Capture the cell that displays the provided text and extract its (x, y) central coordinate. 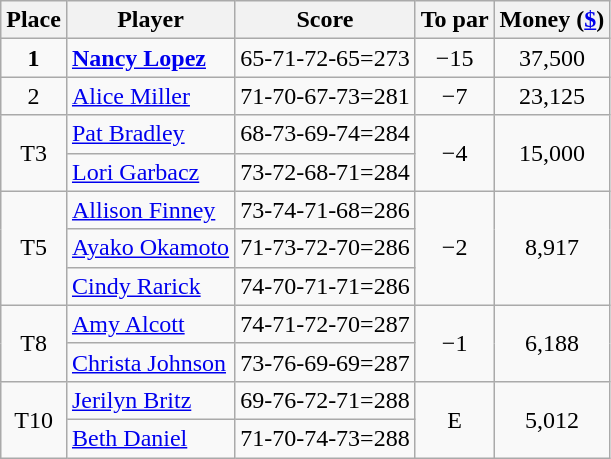
69-76-72-71=288 (326, 400)
T10 (34, 419)
23,125 (552, 96)
E (454, 419)
T8 (34, 343)
Alice Miller (150, 96)
−4 (454, 153)
71-70-67-73=281 (326, 96)
Jerilyn Britz (150, 400)
Cindy Rarick (150, 286)
−2 (454, 248)
15,000 (552, 153)
8,917 (552, 248)
Score (326, 20)
73-72-68-71=284 (326, 172)
To par (454, 20)
37,500 (552, 58)
1 (34, 58)
Ayako Okamoto (150, 248)
−7 (454, 96)
2 (34, 96)
74-71-72-70=287 (326, 324)
6,188 (552, 343)
−1 (454, 343)
73-76-69-69=287 (326, 362)
71-70-74-73=288 (326, 438)
73-74-71-68=286 (326, 210)
Christa Johnson (150, 362)
T3 (34, 153)
65-71-72-65=273 (326, 58)
−15 (454, 58)
71-73-72-70=286 (326, 248)
Money ($) (552, 20)
Place (34, 20)
Allison Finney (150, 210)
Pat Bradley (150, 134)
Beth Daniel (150, 438)
68-73-69-74=284 (326, 134)
Lori Garbacz (150, 172)
T5 (34, 248)
Amy Alcott (150, 324)
5,012 (552, 419)
74-70-71-71=286 (326, 286)
Nancy Lopez (150, 58)
Player (150, 20)
